From the cell containing the given text, extract its center point as (X, Y) coordinate. 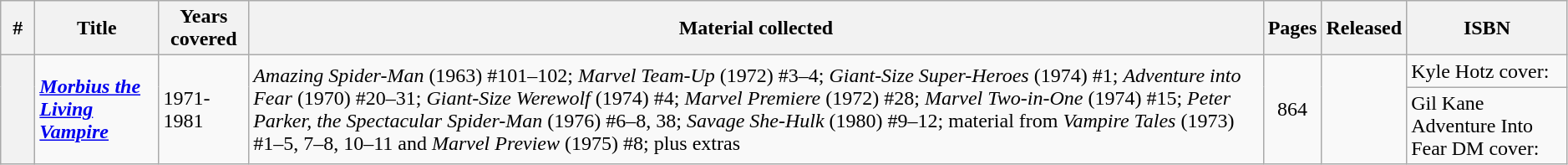
864 (1292, 110)
Years covered (204, 28)
ISBN (1487, 28)
Title (97, 28)
1971-1981 (204, 110)
Pages (1292, 28)
Material collected (756, 28)
Morbius the Living Vampire (97, 110)
Released (1364, 28)
Gil Kane Adventure Into Fear DM cover: (1487, 126)
Kyle Hotz cover: (1487, 71)
# (18, 28)
